For the text-containing cell, return its midpoint in [X, Y] coordinate format. 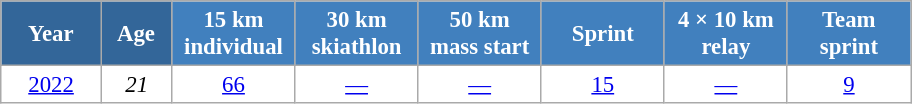
9 [848, 85]
50 km mass start [480, 34]
4 × 10 km relay [726, 34]
Age [136, 34]
15 [602, 85]
15 km individual [234, 34]
2022 [52, 85]
66 [234, 85]
Sprint [602, 34]
Team sprint [848, 34]
21 [136, 85]
30 km skiathlon [356, 34]
Year [52, 34]
